Output the (X, Y) coordinate of the center of the cell containing the given text.  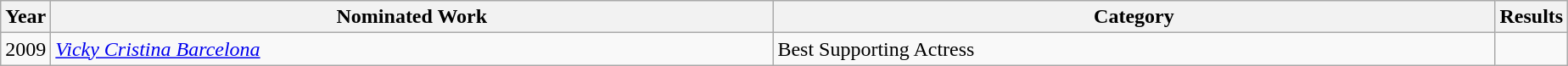
Results (1532, 17)
Best Supporting Actress (1134, 49)
Year (25, 17)
Vicky Cristina Barcelona (412, 49)
Nominated Work (412, 17)
Category (1134, 17)
2009 (25, 49)
